Search for the cell housing the specified text and yield its (x, y) center coordinate. 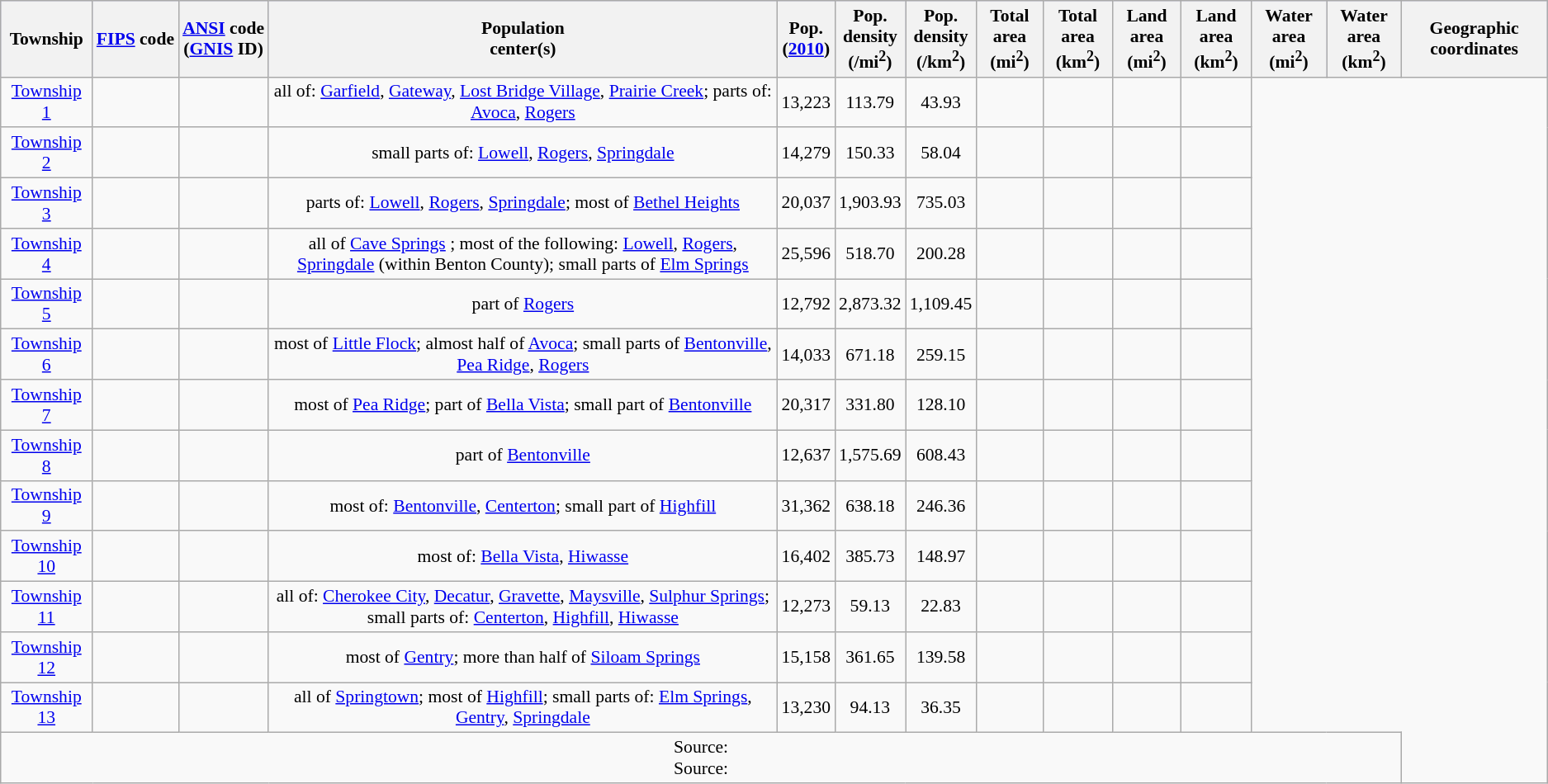
385.73 (870, 556)
Township 1 (46, 102)
most of Pea Ridge; part of Bella Vista; small part of Bentonville (523, 404)
Township 13 (46, 708)
ANSI code(GNIS ID) (223, 39)
Water area(mi2) (1290, 39)
Township 5 (46, 304)
most of Little Flock; almost half of Avoca; small parts of Bentonville, Pea Ridge, Rogers (523, 355)
671.18 (870, 355)
735.03 (941, 203)
Township 3 (46, 203)
part of Rogers (523, 304)
1,903.93 (870, 203)
1,109.45 (941, 304)
most of Gentry; more than half of Siloam Springs (523, 657)
all of: Cherokee City, Decatur, Gravette, Maysville, Sulphur Springs; small parts of: Centerton, Highfill, Hiwasse (523, 607)
331.80 (870, 404)
Pop.(2010) (806, 39)
Total area(mi2) (1009, 39)
22.83 (941, 607)
59.13 (870, 607)
Pop.density(/km2) (941, 39)
361.65 (870, 657)
12,792 (806, 304)
Pop.density(/mi2) (870, 39)
259.15 (941, 355)
all of: Garfield, Gateway, Lost Bridge Village, Prairie Creek; parts of: Avoca, Rogers (523, 102)
31,362 (806, 505)
Township 8 (46, 456)
parts of: Lowell, Rogers, Springdale; most of Bethel Heights (523, 203)
20,037 (806, 203)
14,279 (806, 153)
14,033 (806, 355)
Township (46, 39)
Source: Source: (702, 758)
148.97 (941, 556)
113.79 (870, 102)
518.70 (870, 254)
Township 9 (46, 505)
Township 11 (46, 607)
all of Cave Springs ; most of the following: Lowell, Rogers, Springdale (within Benton County); small parts of Elm Springs (523, 254)
most of: Bella Vista, Hiwasse (523, 556)
139.58 (941, 657)
Land area(km2) (1217, 39)
Township 4 (46, 254)
part of Bentonville (523, 456)
Geographic coordinates (1474, 39)
58.04 (941, 153)
128.10 (941, 404)
200.28 (941, 254)
Township 10 (46, 556)
13,230 (806, 708)
Township 7 (46, 404)
20,317 (806, 404)
94.13 (870, 708)
12,273 (806, 607)
638.18 (870, 505)
all of Springtown; most of Highfill; small parts of: Elm Springs, Gentry, Springdale (523, 708)
Water area(km2) (1364, 39)
Total area(km2) (1078, 39)
15,158 (806, 657)
Land area(mi2) (1146, 39)
1,575.69 (870, 456)
43.93 (941, 102)
13,223 (806, 102)
246.36 (941, 505)
36.35 (941, 708)
608.43 (941, 456)
Populationcenter(s) (523, 39)
2,873.32 (870, 304)
25,596 (806, 254)
Township 6 (46, 355)
12,637 (806, 456)
Township 2 (46, 153)
Township 12 (46, 657)
small parts of: Lowell, Rogers, Springdale (523, 153)
FIPS code (135, 39)
16,402 (806, 556)
150.33 (870, 153)
most of: Bentonville, Centerton; small part of Highfill (523, 505)
